From the cell containing the given text, extract its center point as [X, Y] coordinate. 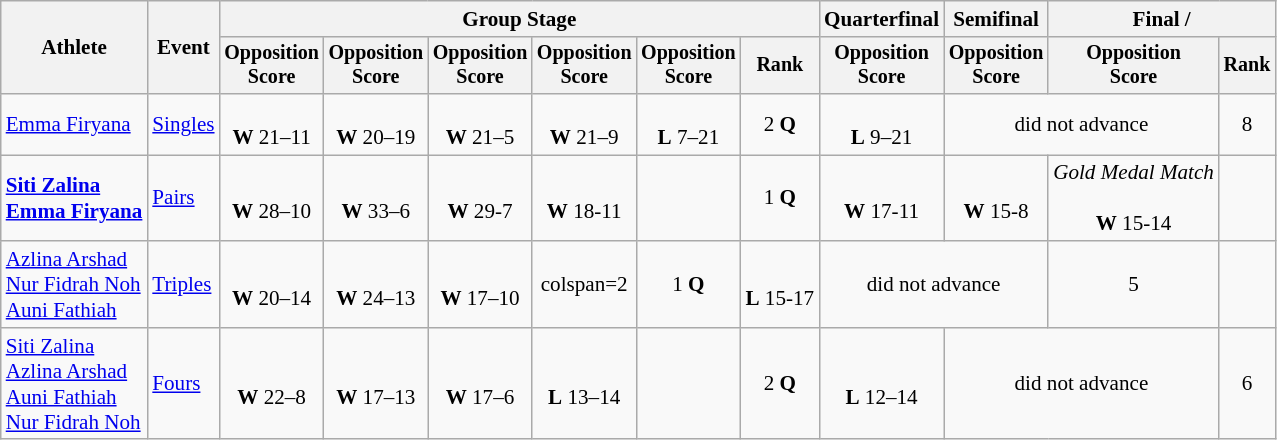
L 13–14 [584, 384]
Triples [183, 284]
5 [1134, 284]
colspan=2 [584, 284]
W 17–10 [480, 284]
W 29-7 [480, 198]
W 22–8 [271, 384]
W 28–10 [271, 198]
Quarterfinal [882, 18]
L 9–21 [882, 124]
L 7–21 [688, 124]
Emma Firyana [74, 124]
Siti ZalinaEmma Firyana [74, 198]
Azlina ArshadNur Fidrah NohAuni Fathiah [74, 284]
Fours [183, 384]
Group Stage [519, 18]
6 [1247, 384]
W 20–14 [271, 284]
W 21–9 [584, 124]
W 15-8 [996, 198]
W 17–13 [376, 384]
W 21–5 [480, 124]
Gold Medal MatchW 15-14 [1134, 198]
L 12–14 [882, 384]
Event [183, 48]
W 24–13 [376, 284]
W 17–6 [480, 384]
W 33–6 [376, 198]
W 17-11 [882, 198]
L 15-17 [780, 284]
Singles [183, 124]
Athlete [74, 48]
8 [1247, 124]
Siti ZalinaAzlina ArshadAuni FathiahNur Fidrah Noh [74, 384]
Semifinal [996, 18]
W 21–11 [271, 124]
W 20–19 [376, 124]
W 18-11 [584, 198]
Pairs [183, 198]
Final / [1162, 18]
